Search for the cell housing the specified text and yield its (X, Y) center coordinate. 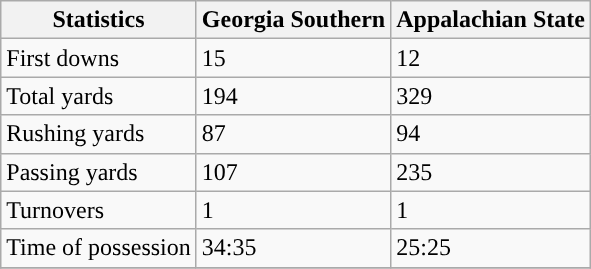
94 (491, 134)
Total yards (99, 96)
194 (293, 96)
Time of possession (99, 248)
12 (491, 58)
329 (491, 96)
Turnovers (99, 210)
107 (293, 172)
25:25 (491, 248)
235 (491, 172)
Statistics (99, 20)
Rushing yards (99, 134)
Appalachian State (491, 20)
Georgia Southern (293, 20)
87 (293, 134)
34:35 (293, 248)
First downs (99, 58)
15 (293, 58)
Passing yards (99, 172)
